Determine the (X, Y) coordinate at the center of the cell enclosing the given text.  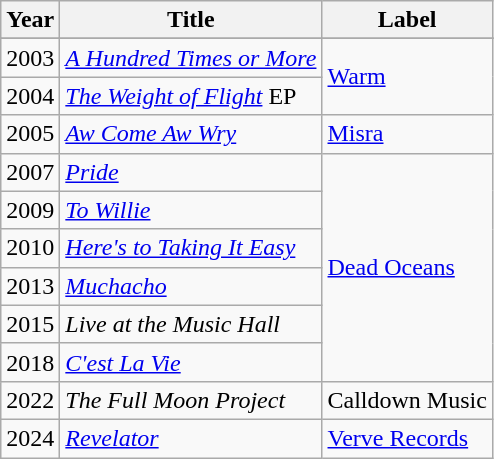
Revelator (191, 438)
Dead Oceans (407, 267)
Title (191, 20)
2013 (30, 286)
Warm (407, 77)
2005 (30, 134)
Verve Records (407, 438)
Live at the Music Hall (191, 324)
2007 (30, 172)
2022 (30, 400)
2003 (30, 58)
To Willie (191, 210)
Pride (191, 172)
Misra (407, 134)
2009 (30, 210)
A Hundred Times or More (191, 58)
2024 (30, 438)
Muchacho (191, 286)
The Full Moon Project (191, 400)
2018 (30, 362)
2004 (30, 96)
The Weight of Flight EP (191, 96)
2010 (30, 248)
Year (30, 20)
Here's to Taking It Easy (191, 248)
Label (407, 20)
2015 (30, 324)
C'est La Vie (191, 362)
Calldown Music (407, 400)
Aw Come Aw Wry (191, 134)
